Capture the cell that displays the provided text and extract its [X, Y] central coordinate. 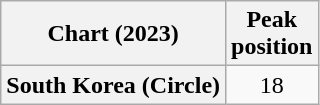
18 [272, 85]
Chart (2023) [114, 34]
South Korea (Circle) [114, 85]
Peakposition [272, 34]
